Return [x, y] of the center of cell containing provided text 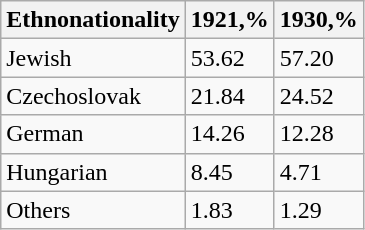
14.26 [230, 134]
1930,% [318, 20]
12.28 [318, 134]
German [93, 134]
53.62 [230, 58]
Jewish [93, 58]
1921,% [230, 20]
8.45 [230, 172]
24.52 [318, 96]
Others [93, 210]
Ethnonationality [93, 20]
1.83 [230, 210]
4.71 [318, 172]
Czechoslovak [93, 96]
1.29 [318, 210]
21.84 [230, 96]
57.20 [318, 58]
Hungarian [93, 172]
